Provide the [X, Y] coordinate of the cell's center where the given text is located.  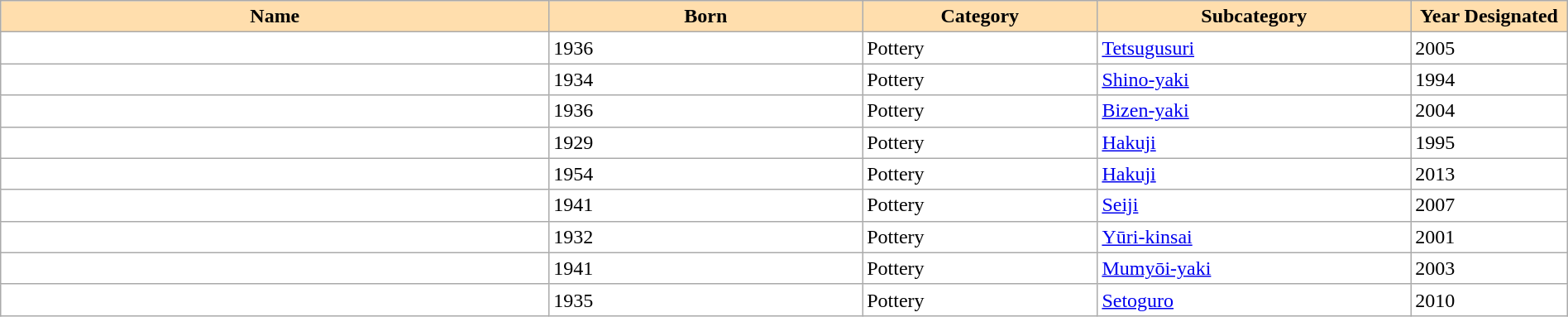
1929 [706, 142]
2007 [1489, 205]
Yūri-kinsai [1254, 237]
2003 [1489, 268]
2001 [1489, 237]
Seiji [1254, 205]
1954 [706, 174]
Tetsugusuri [1254, 48]
Shino-yaki [1254, 79]
Category [980, 17]
1994 [1489, 79]
Name [275, 17]
1932 [706, 237]
2013 [1489, 174]
Subcategory [1254, 17]
2004 [1489, 111]
1935 [706, 300]
Mumyōi-yaki [1254, 268]
2005 [1489, 48]
2010 [1489, 300]
Bizen-yaki [1254, 111]
Setoguro [1254, 300]
Born [706, 17]
1995 [1489, 142]
1934 [706, 79]
Year Designated [1489, 17]
